Return (x, y) of the center of cell containing provided text 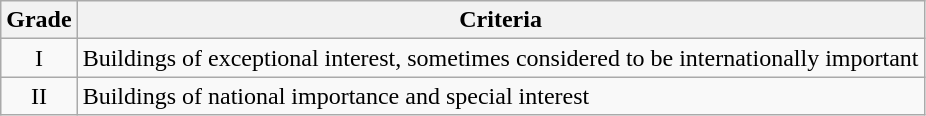
I (39, 58)
Criteria (500, 20)
II (39, 96)
Buildings of national importance and special interest (500, 96)
Buildings of exceptional interest, sometimes considered to be internationally important (500, 58)
Grade (39, 20)
